Determine the [X, Y] coordinate at the center of the cell enclosing the given text.  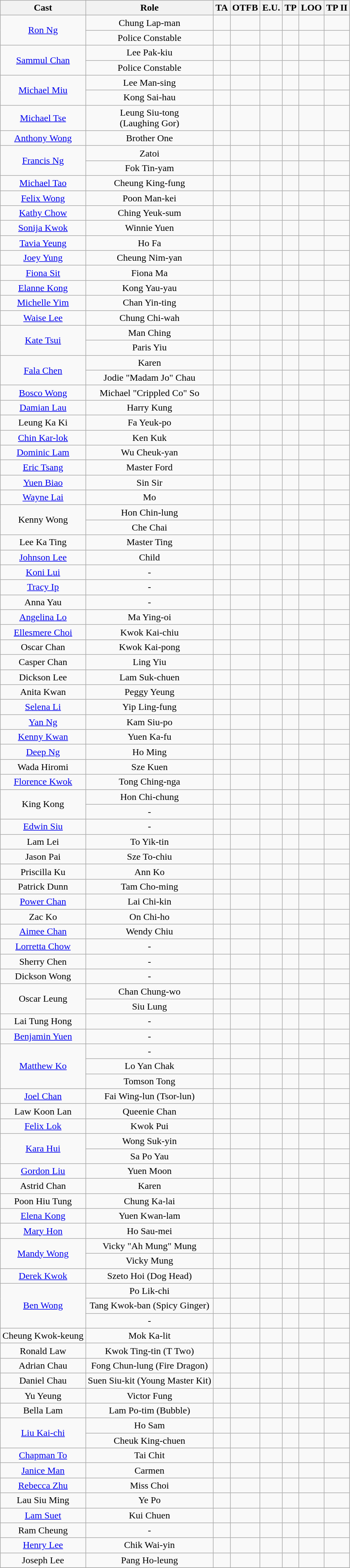
Fai Wing-lun (Tsor-lun) [149, 1096]
Lorretta Chow [43, 947]
Ho Ming [149, 752]
Lo Yan Chak [149, 1066]
Michael Miu [43, 90]
Ling Yiu [149, 662]
Mo [149, 497]
Chapman To [43, 1456]
Lee Pak-kiu [149, 53]
Jodie "Madam Jo" Chau [149, 378]
Derek Kwok [43, 1276]
Kwok Kai-chiu [149, 632]
Tracy Ip [43, 587]
Ken Kuk [149, 438]
Ho Fa [149, 243]
LOO [311, 8]
Poon Man-kei [149, 198]
Yu Yeung [43, 1396]
Gordon Liu [43, 1171]
Cheuk King-chuen [149, 1441]
Paris Yiu [149, 348]
Koni Lui [43, 572]
Kong Yau-yau [149, 288]
Deep Ng [43, 752]
Lam Suet [43, 1515]
Joey Yung [43, 258]
Che Chai [149, 527]
Winnie Yuen [149, 228]
Poon Hiu Tung [43, 1201]
Brother One [149, 138]
Bosco Wong [43, 392]
Sonija Kwok [43, 228]
Kate Tsui [43, 340]
Leung Siu-tong(Laughing Gor) [149, 118]
Lam Suk-chuen [149, 677]
Chung Ka-lai [149, 1201]
Chung Chi-wah [149, 318]
Eric Tsang [43, 468]
Ben Wong [43, 1306]
Kwok Kai-pong [149, 647]
Sammul Chan [43, 60]
Oscar Chan [43, 647]
Lee Ka Ting [43, 542]
Kenny Kwan [43, 737]
Harry Kung [149, 407]
Mandy Wong [43, 1253]
Lam Lei [43, 842]
Ann Ko [149, 872]
Victor Fung [149, 1396]
Joseph Lee [43, 1560]
OTFB [245, 8]
Peggy Yeung [149, 692]
Carmen [149, 1470]
Kathy Chow [43, 213]
Ho Sam [149, 1426]
Yan Ng [43, 722]
Chan Yin-ting [149, 303]
Zatoi [149, 153]
Casper Chan [43, 662]
Master Ford [149, 468]
Jason Pai [43, 857]
Fala Chen [43, 370]
Sze To-chiu [149, 857]
Fiona Sit [43, 273]
Ellesmere Choi [43, 632]
Tomson Tong [149, 1081]
Power Chan [43, 901]
Lau Siu Ming [43, 1500]
Priscilla Ku [43, 872]
Miss Choi [149, 1485]
Edwin Siu [43, 827]
Tai Chit [149, 1456]
Elanne Kong [43, 288]
To Yik-tin [149, 842]
Law Koon Lan [43, 1111]
Ye Po [149, 1500]
Henry Lee [43, 1545]
Mary Hon [43, 1231]
Ron Ng [43, 30]
Queenie Chan [149, 1111]
Siu Lung [149, 1006]
Man Ching [149, 333]
Wada Hiromi [43, 767]
Cheung Nim-yan [149, 258]
Wu Cheuk-yan [149, 453]
Chik Wai-yin [149, 1545]
Damian Lau [43, 407]
Sze Kuen [149, 767]
Sa Po Yau [149, 1156]
Chin Kar-lok [43, 438]
Kong Sai-hau [149, 98]
Ram Cheung [43, 1530]
Selena Li [43, 707]
Elena Kong [43, 1216]
Michael Tse [43, 118]
Lai Chi-kin [149, 901]
Daniel Chau [43, 1380]
Tang Kwok-ban (Spicy Ginger) [149, 1306]
Ching Yeuk-sum [149, 213]
Wong Suk-yin [149, 1141]
Kara Hui [43, 1148]
Kwok Pui [149, 1126]
Kui Chuen [149, 1515]
Anna Yau [43, 602]
Yuen Ka-fu [149, 737]
Vicky "Ah Mung" Mung [149, 1246]
Lam Po-tim (Bubble) [149, 1411]
Hon Chi-chung [149, 797]
Kenny Wong [43, 520]
Matthew Ko [43, 1066]
Master Ting [149, 542]
Waise Lee [43, 318]
Kam Siu-po [149, 722]
Yuen Moon [149, 1171]
Ho Sau-mei [149, 1231]
On Chi-ho [149, 917]
Angelina Lo [43, 617]
Felix Lok [43, 1126]
Po Lik-chi [149, 1291]
Bella Lam [43, 1411]
Adrian Chau [43, 1365]
King Kong [43, 804]
Janice Man [43, 1470]
Lee Man-sing [149, 83]
Hon Chin-lung [149, 512]
Dickson Wong [43, 977]
Joel Chan [43, 1096]
Yuen Biao [43, 483]
Szeto Hoi (Dog Head) [149, 1276]
Michelle Yim [43, 303]
Dickson Lee [43, 677]
Francis Ng [43, 160]
Yuen Kwan-lam [149, 1216]
Cast [43, 8]
Mok Ka-lit [149, 1336]
Kwok Ting-tin (T Two) [149, 1351]
Fiona Ma [149, 273]
Sherry Chen [43, 962]
Fa Yeuk-po [149, 422]
Chung Lap-man [149, 23]
Yip Ling-fung [149, 707]
Tong Ching-nga [149, 782]
Cheung King-fung [149, 183]
TA [222, 8]
Child [149, 557]
Astrid Chan [43, 1186]
Oscar Leung [43, 999]
Anita Kwan [43, 692]
TP II [337, 8]
Benjamin Yuen [43, 1036]
Felix Wong [43, 198]
Lai Tung Hong [43, 1021]
Wayne Lai [43, 497]
Tavia Yeung [43, 243]
Ma Ying-oi [149, 617]
Leung Ka Ki [43, 422]
Aimee Chan [43, 932]
Michael "Crippled Co" So [149, 392]
Ronald Law [43, 1351]
Rebecca Zhu [43, 1485]
Sin Sir [149, 483]
Michael Tao [43, 183]
Johnson Lee [43, 557]
Chan Chung-wo [149, 991]
Fok Tin-yam [149, 168]
Tam Cho-ming [149, 886]
Vicky Mung [149, 1261]
TP [291, 8]
Florence Kwok [43, 782]
E.U. [271, 8]
Dominic Lam [43, 453]
Suen Siu-kit (Young Master Kit) [149, 1380]
Pang Ho-leung [149, 1560]
Liu Kai-chi [43, 1433]
Cheung Kwok-keung [43, 1336]
Wendy Chiu [149, 932]
Fong Chun-lung (Fire Dragon) [149, 1365]
Zac Ko [43, 917]
Patrick Dunn [43, 886]
Anthony Wong [43, 138]
Role [149, 8]
